Extract the (x, y) coordinate from the center of the cell holding the provided text.  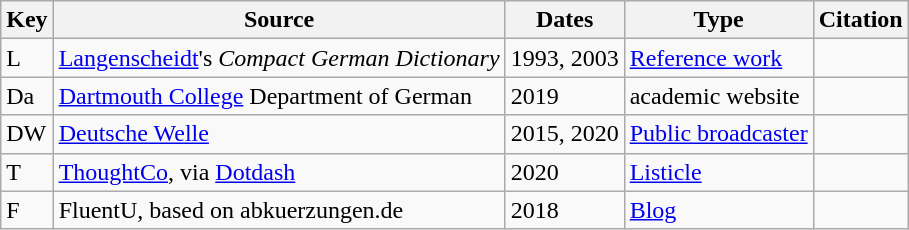
Public broadcaster (718, 134)
Source (279, 20)
Dartmouth College Department of German (279, 96)
2020 (564, 172)
Da (27, 96)
academic website (718, 96)
Reference work (718, 58)
FluentU, based on abkuerzungen.de (279, 210)
DW (27, 134)
Langenscheidt's Compact German Dictionary (279, 58)
2019 (564, 96)
L (27, 58)
2015, 2020 (564, 134)
Citation (860, 20)
Dates (564, 20)
1993, 2003 (564, 58)
Key (27, 20)
Type (718, 20)
F (27, 210)
2018 (564, 210)
Deutsche Welle (279, 134)
Listicle (718, 172)
T (27, 172)
ThoughtCo, via Dotdash (279, 172)
Blog (718, 210)
